Return [X, Y] of the center of cell containing provided text 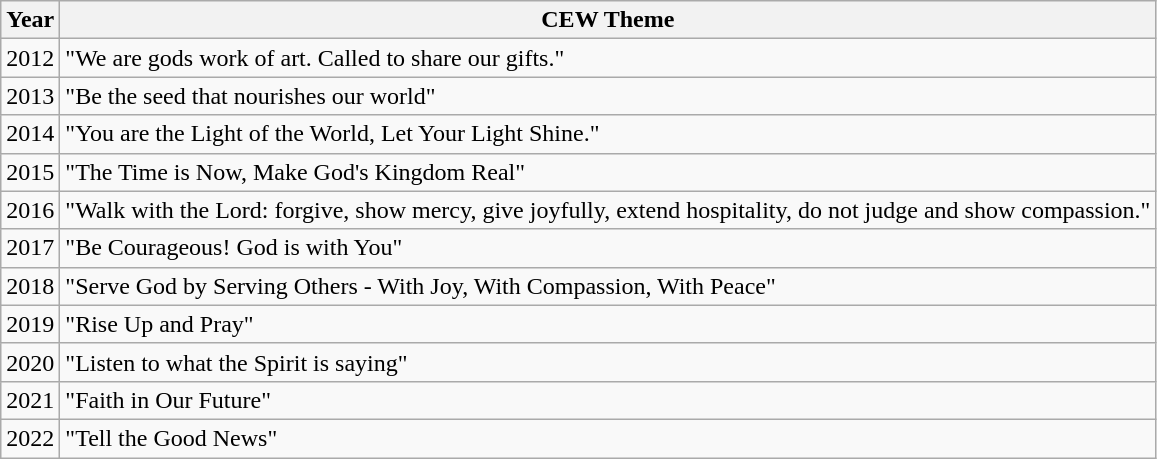
"Tell the Good News" [608, 438]
"Be the seed that nourishes our world" [608, 96]
"Serve God by Serving Others - With Joy, With Compassion, With Peace" [608, 286]
2020 [30, 362]
"Walk with the Lord: forgive, show mercy, give joyfully, extend hospitality, do not judge and show compassion." [608, 210]
2021 [30, 400]
"The Time is Now, Make God's Kingdom Real" [608, 172]
2012 [30, 58]
"Rise Up and Pray" [608, 324]
"We are gods work of art. Called to share our gifts." [608, 58]
2018 [30, 286]
2017 [30, 248]
Year [30, 20]
"Faith in Our Future" [608, 400]
2013 [30, 96]
2016 [30, 210]
2022 [30, 438]
2019 [30, 324]
"Be Courageous! God is with You" [608, 248]
"Listen to what the Spirit is saying" [608, 362]
2014 [30, 134]
"You are the Light of the World, Let Your Light Shine." [608, 134]
CEW Theme [608, 20]
2015 [30, 172]
